Determine the [X, Y] coordinate at the center of the cell enclosing the given text.  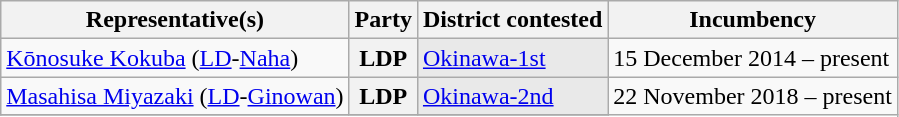
Masahisa Miyazaki (LD-Ginowan) [175, 96]
Kōnosuke Kokuba (LD-Naha) [175, 58]
Party [383, 20]
15 December 2014 – present [753, 58]
Okinawa-2nd [512, 96]
Okinawa-1st [512, 58]
Incumbency [753, 20]
District contested [512, 20]
Representative(s) [175, 20]
22 November 2018 – present [753, 96]
